Return the [X, Y] coordinate for the center point of the cell that contains the specified text.  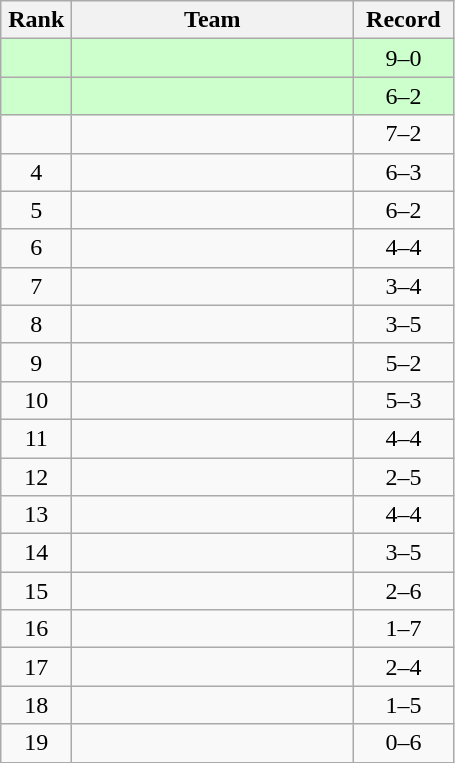
18 [36, 705]
9 [36, 362]
7 [36, 286]
12 [36, 477]
16 [36, 629]
3–4 [404, 286]
Rank [36, 20]
4 [36, 172]
Record [404, 20]
9–0 [404, 58]
Team [212, 20]
6 [36, 248]
2–5 [404, 477]
11 [36, 438]
13 [36, 515]
19 [36, 743]
1–5 [404, 705]
2–6 [404, 591]
15 [36, 591]
14 [36, 553]
0–6 [404, 743]
6–3 [404, 172]
5 [36, 210]
5–3 [404, 400]
8 [36, 324]
2–4 [404, 667]
7–2 [404, 134]
10 [36, 400]
17 [36, 667]
1–7 [404, 629]
5–2 [404, 362]
